Capture the cell that displays the provided text and extract its (x, y) central coordinate. 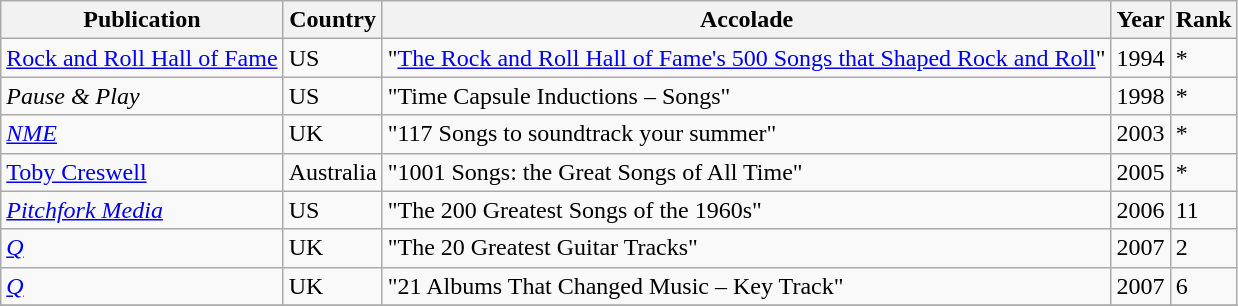
Pause & Play (142, 96)
Publication (142, 20)
2006 (1140, 210)
Pitchfork Media (142, 210)
"117 Songs to soundtrack your summer" (746, 134)
"The Rock and Roll Hall of Fame's 500 Songs that Shaped Rock and Roll" (746, 58)
Accolade (746, 20)
6 (1204, 286)
2005 (1140, 172)
"Time Capsule Inductions – Songs" (746, 96)
"1001 Songs: the Great Songs of All Time" (746, 172)
Rock and Roll Hall of Fame (142, 58)
"The 200 Greatest Songs of the 1960s" (746, 210)
Year (1140, 20)
Rank (1204, 20)
1998 (1140, 96)
2 (1204, 248)
Country (332, 20)
2003 (1140, 134)
"The 20 Greatest Guitar Tracks" (746, 248)
Australia (332, 172)
"21 Albums That Changed Music – Key Track" (746, 286)
11 (1204, 210)
NME (142, 134)
Toby Creswell (142, 172)
1994 (1140, 58)
